Locate the cell with the specified text and output its (x, y) center coordinate. 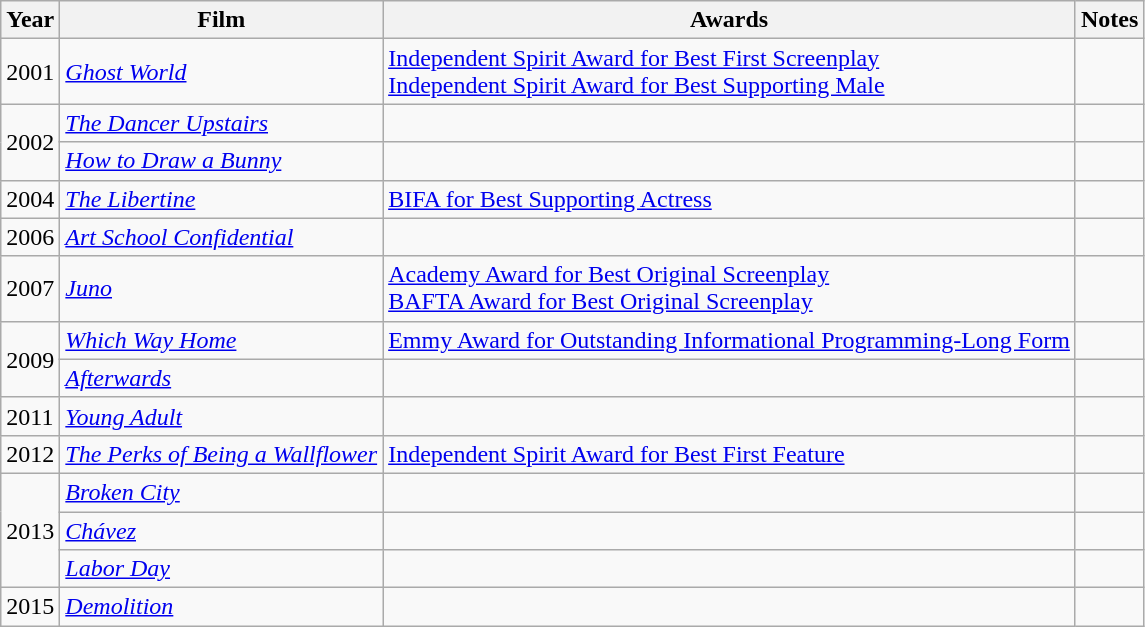
Emmy Award for Outstanding Informational Programming-Long Form (730, 340)
Year (30, 20)
Academy Award for Best Original ScreenplayBAFTA Award for Best Original Screenplay (730, 288)
Demolition (222, 607)
Independent Spirit Award for Best First ScreenplayIndependent Spirit Award for Best Supporting Male (730, 72)
Young Adult (222, 416)
Awards (730, 20)
2007 (30, 288)
2001 (30, 72)
The Libertine (222, 199)
The Dancer Upstairs (222, 123)
Broken City (222, 492)
Afterwards (222, 378)
Ghost World (222, 72)
2012 (30, 454)
Art School Confidential (222, 237)
Film (222, 20)
BIFA for Best Supporting Actress (730, 199)
Juno (222, 288)
2006 (30, 237)
2011 (30, 416)
Chávez (222, 531)
The Perks of Being a Wallflower (222, 454)
2004 (30, 199)
Notes (1109, 20)
Independent Spirit Award for Best First Feature (730, 454)
2013 (30, 530)
Which Way Home (222, 340)
How to Draw a Bunny (222, 161)
2015 (30, 607)
2009 (30, 359)
2002 (30, 142)
Labor Day (222, 569)
